Find where the given text appears and provide that cell's center as (X, Y) coordinate. 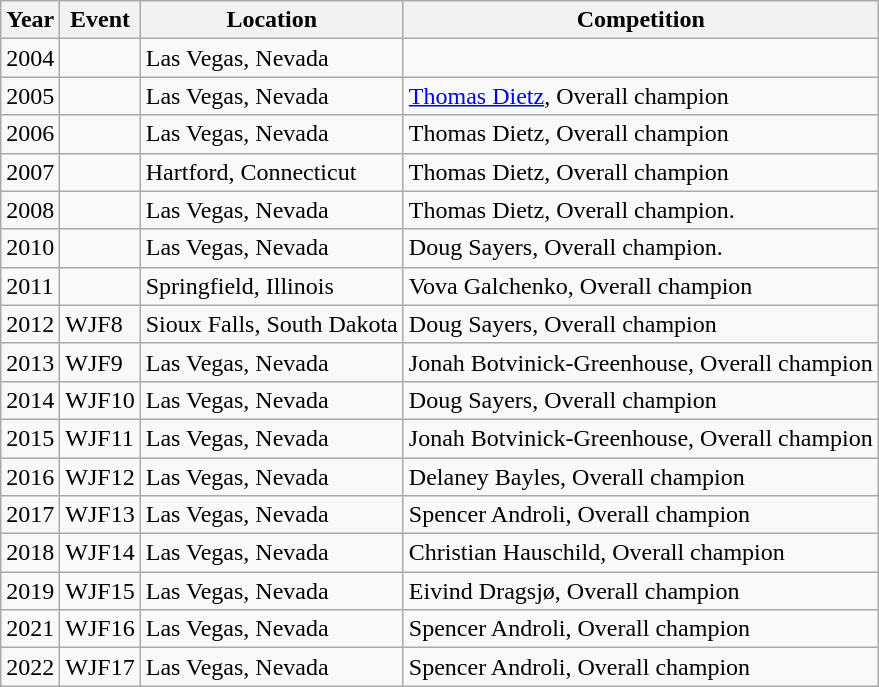
Springfield, Illinois (272, 286)
WJF10 (100, 400)
WJF8 (100, 324)
Doug Sayers, Overall champion. (640, 248)
Vova Galchenko, Overall champion (640, 286)
2019 (30, 591)
Competition (640, 20)
2007 (30, 172)
2014 (30, 400)
WJF16 (100, 629)
Event (100, 20)
2008 (30, 210)
2013 (30, 362)
Christian Hauschild, Overall champion (640, 553)
2016 (30, 477)
Hartford, Connecticut (272, 172)
Location (272, 20)
Sioux Falls, South Dakota (272, 324)
2011 (30, 286)
2012 (30, 324)
2005 (30, 96)
WJF12 (100, 477)
Delaney Bayles, Overall champion (640, 477)
WJF9 (100, 362)
2022 (30, 667)
WJF17 (100, 667)
2021 (30, 629)
Eivind Dragsjø, Overall champion (640, 591)
2006 (30, 134)
WJF15 (100, 591)
WJF13 (100, 515)
WJF11 (100, 438)
2010 (30, 248)
2004 (30, 58)
Thomas Dietz, Overall champion. (640, 210)
2017 (30, 515)
WJF14 (100, 553)
Year (30, 20)
2018 (30, 553)
2015 (30, 438)
